Provide the (x, y) coordinate of the cell's center where the given text is located.  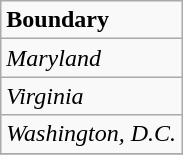
Virginia (92, 96)
Boundary (92, 20)
Washington, D.C. (92, 134)
Maryland (92, 58)
